Capture the cell that displays the provided text and extract its [x, y] central coordinate. 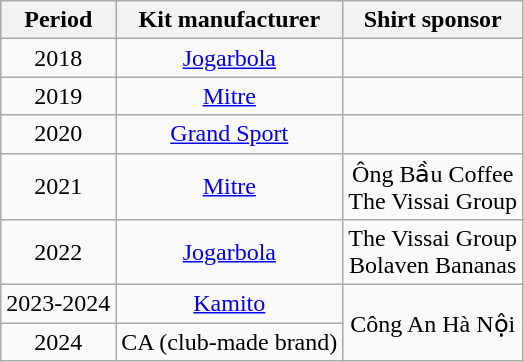
2024 [58, 342]
CA (club-made brand) [230, 342]
2022 [58, 252]
Grand Sport [230, 134]
Kit manufacturer [230, 20]
The Vissai GroupBolaven Bananas [433, 252]
2020 [58, 134]
Period [58, 20]
Ông Bầu Coffee The Vissai Group [433, 186]
2023-2024 [58, 304]
2019 [58, 96]
Kamito [230, 304]
Shirt sponsor [433, 20]
2018 [58, 58]
Công An Hà Nội [433, 323]
2021 [58, 186]
